Find where the given text appears and provide that cell's center as [X, Y] coordinate. 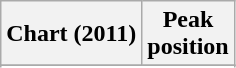
Chart (2011) [72, 34]
Peakposition [188, 34]
